Return the (X, Y) coordinate for the center point of the cell that contains the specified text.  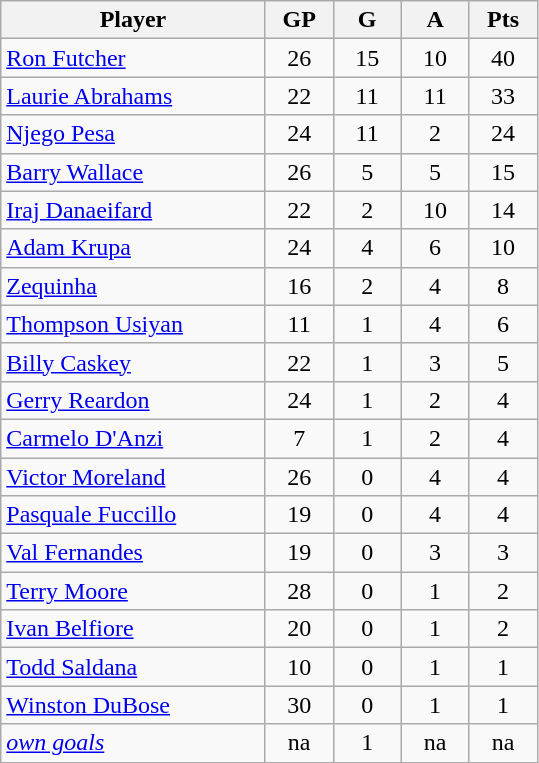
own goals (133, 743)
33 (503, 96)
Carmelo D'Anzi (133, 438)
Laurie Abrahams (133, 96)
7 (299, 438)
G (367, 20)
Pts (503, 20)
14 (503, 210)
30 (299, 705)
Njego Pesa (133, 134)
8 (503, 286)
Zequinha (133, 286)
Victor Moreland (133, 477)
Ivan Belfiore (133, 629)
Iraj Danaeifard (133, 210)
Player (133, 20)
Pasquale Fuccillo (133, 515)
Barry Wallace (133, 172)
A (435, 20)
GP (299, 20)
40 (503, 58)
Adam Krupa (133, 248)
Todd Saldana (133, 667)
Ron Futcher (133, 58)
Billy Caskey (133, 362)
Thompson Usiyan (133, 324)
Val Fernandes (133, 553)
Winston DuBose (133, 705)
Terry Moore (133, 591)
16 (299, 286)
28 (299, 591)
20 (299, 629)
Gerry Reardon (133, 400)
